From the cell containing the given text, extract its center point as [x, y] coordinate. 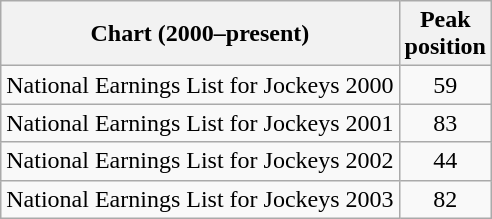
82 [445, 199]
83 [445, 123]
National Earnings List for Jockeys 2002 [200, 161]
National Earnings List for Jockeys 2000 [200, 85]
59 [445, 85]
National Earnings List for Jockeys 2001 [200, 123]
Peakposition [445, 34]
National Earnings List for Jockeys 2003 [200, 199]
44 [445, 161]
Chart (2000–present) [200, 34]
